Return the [x, y] coordinate for the center point of the cell that contains the specified text.  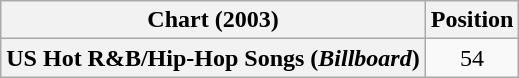
Position [472, 20]
Chart (2003) [213, 20]
US Hot R&B/Hip-Hop Songs (Billboard) [213, 58]
54 [472, 58]
